Pinpoint the cell where the given text exists, returning its (x, y) midpoint coordinate. 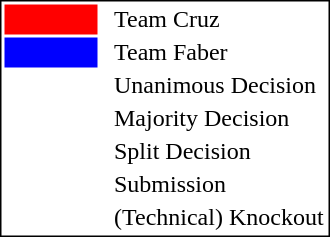
Team Cruz (218, 19)
Submission (218, 185)
Team Faber (218, 53)
Majority Decision (218, 119)
Split Decision (218, 151)
(Technical) Knockout (218, 217)
Unanimous Decision (218, 85)
